Extract the [X, Y] coordinate from the center of the cell holding the provided text.  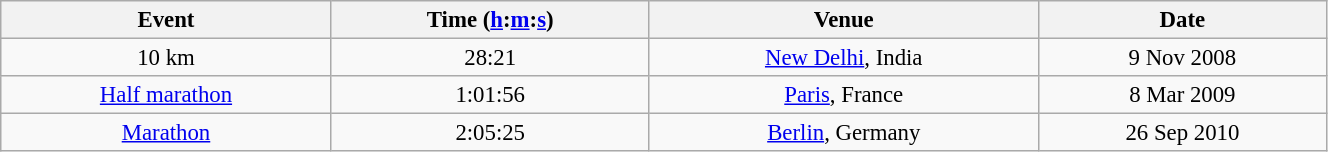
26 Sep 2010 [1182, 133]
28:21 [490, 58]
Marathon [166, 133]
Time (h:m:s) [490, 20]
8 Mar 2009 [1182, 95]
Date [1182, 20]
9 Nov 2008 [1182, 58]
Venue [844, 20]
Event [166, 20]
10 km [166, 58]
2:05:25 [490, 133]
Paris, France [844, 95]
Berlin, Germany [844, 133]
New Delhi, India [844, 58]
Half marathon [166, 95]
1:01:56 [490, 95]
